Search for the cell housing the specified text and yield its [X, Y] center coordinate. 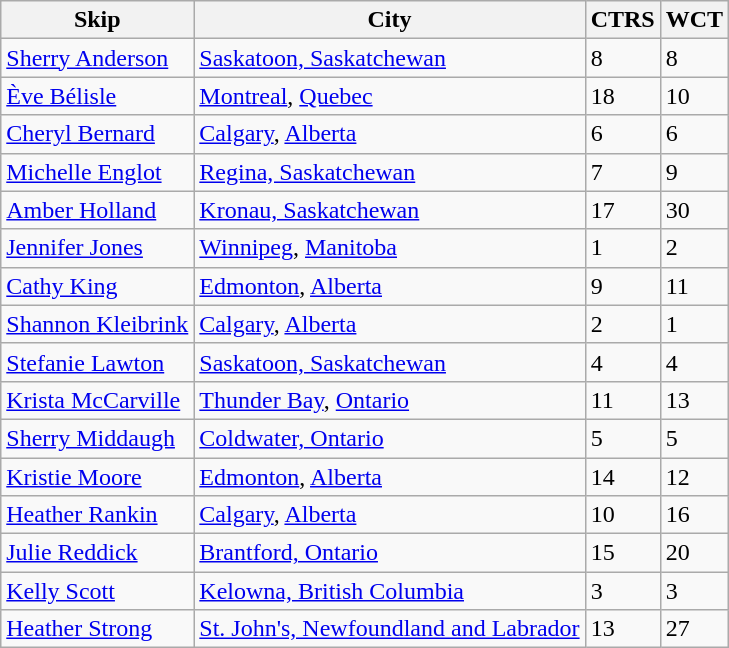
Sherry Middaugh [98, 438]
City [390, 20]
27 [694, 629]
20 [694, 553]
Winnipeg, Manitoba [390, 248]
WCT [694, 20]
Sherry Anderson [98, 58]
Brantford, Ontario [390, 553]
Regina, Saskatchewan [390, 172]
Stefanie Lawton [98, 362]
CTRS [622, 20]
Coldwater, Ontario [390, 438]
Cheryl Bernard [98, 134]
Krista McCarville [98, 400]
17 [622, 210]
15 [622, 553]
Shannon Kleibrink [98, 324]
Amber Holland [98, 210]
Kristie Moore [98, 477]
Skip [98, 20]
Montreal, Quebec [390, 96]
7 [622, 172]
Kelowna, British Columbia [390, 591]
Michelle Englot [98, 172]
18 [622, 96]
St. John's, Newfoundland and Labrador [390, 629]
30 [694, 210]
Cathy King [98, 286]
Julie Reddick [98, 553]
Kelly Scott [98, 591]
Kronau, Saskatchewan [390, 210]
14 [622, 477]
Heather Rankin [98, 515]
Ève Bélisle [98, 96]
12 [694, 477]
16 [694, 515]
Heather Strong [98, 629]
Thunder Bay, Ontario [390, 400]
Jennifer Jones [98, 248]
